Capture the cell that displays the provided text and extract its [X, Y] central coordinate. 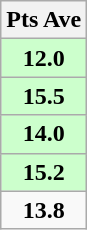
12.0 [44, 58]
15.5 [44, 96]
13.8 [44, 210]
Pts Ave [44, 20]
14.0 [44, 134]
15.2 [44, 172]
